Detect which cell encompasses the target text, then output its (X, Y) center coordinate. 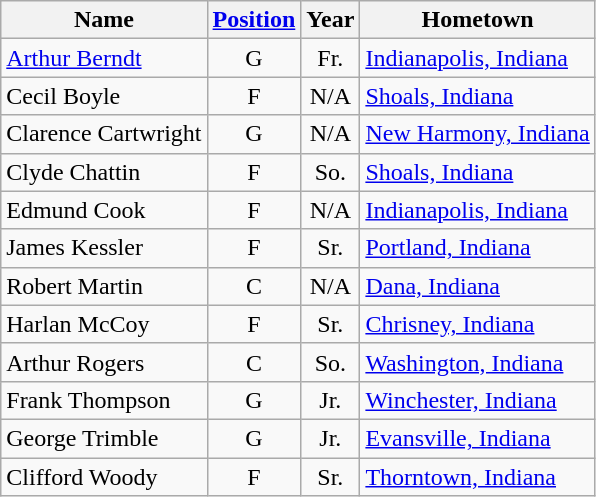
Position (254, 20)
Hometown (478, 20)
Chrisney, Indiana (478, 324)
Arthur Berndt (104, 58)
Year (330, 20)
Clifford Woody (104, 477)
Edmund Cook (104, 210)
Fr. (330, 58)
Washington, Indiana (478, 362)
Winchester, Indiana (478, 400)
Robert Martin (104, 286)
New Harmony, Indiana (478, 134)
Portland, Indiana (478, 248)
Thorntown, Indiana (478, 477)
Cecil Boyle (104, 96)
Frank Thompson (104, 400)
Clyde Chattin (104, 172)
Name (104, 20)
Harlan McCoy (104, 324)
James Kessler (104, 248)
Evansville, Indiana (478, 438)
Clarence Cartwright (104, 134)
Arthur Rogers (104, 362)
Dana, Indiana (478, 286)
George Trimble (104, 438)
